Provide the [X, Y] coordinate of the cell's center where the given text is located.  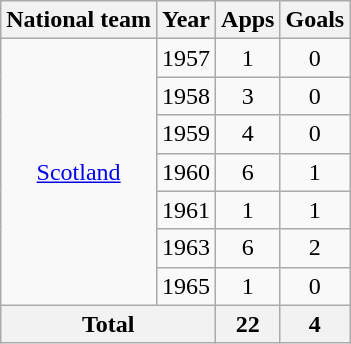
Year [186, 20]
1965 [186, 286]
Goals [315, 20]
3 [248, 96]
1959 [186, 134]
1961 [186, 210]
Total [108, 324]
2 [315, 248]
Apps [248, 20]
22 [248, 324]
1963 [186, 248]
1960 [186, 172]
National team [79, 20]
Scotland [79, 172]
1957 [186, 58]
1958 [186, 96]
